Detect which cell encompasses the target text, then output its [x, y] center coordinate. 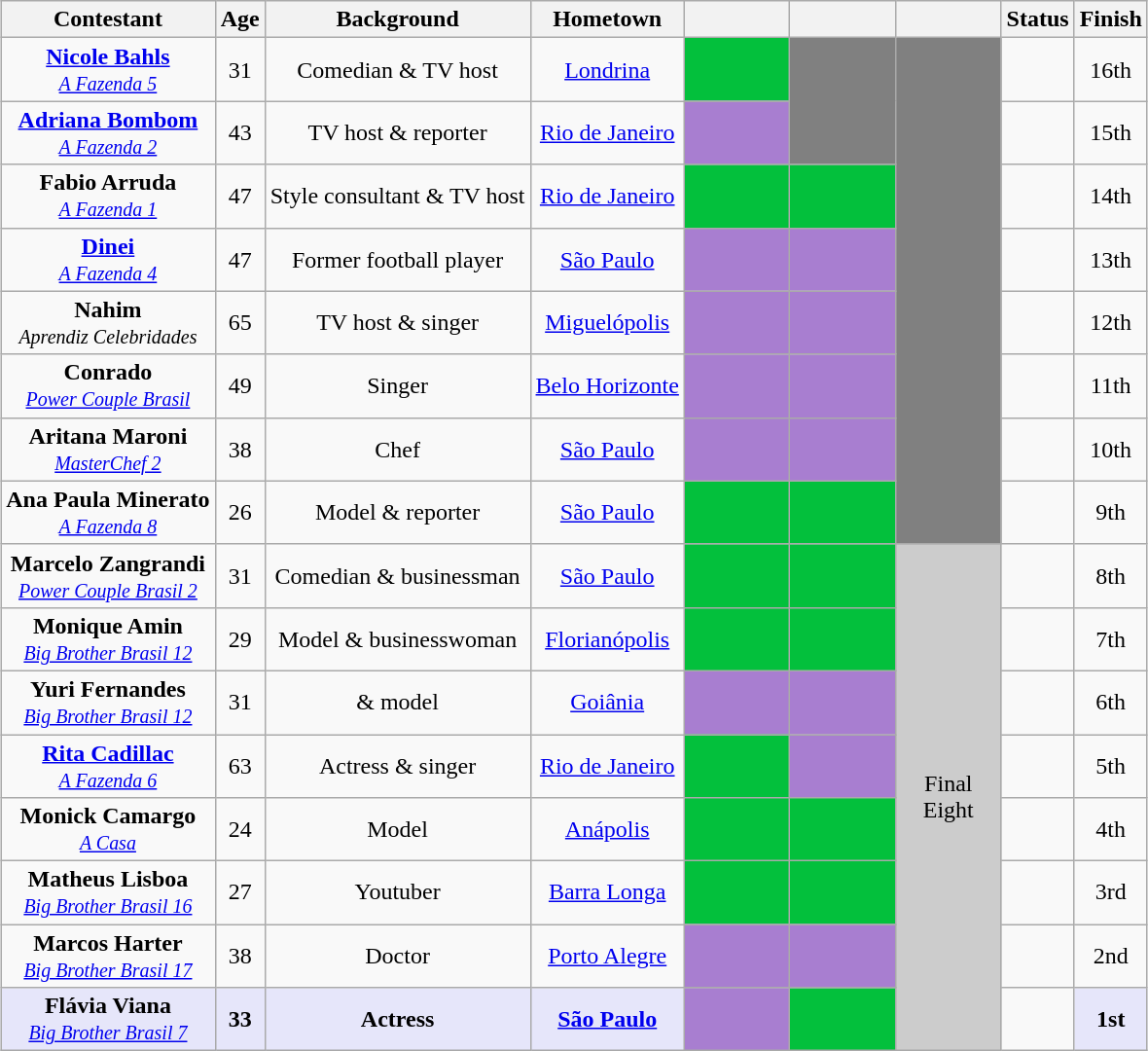
11th [1111, 385]
Miguelópolis [607, 323]
Background [397, 19]
Monick CamargoA Casa [108, 829]
Former football player [397, 259]
Fabio ArrudaA Fazenda 1 [108, 197]
Marcelo ZangrandiPower Couple Brasil 2 [108, 576]
Nicole BahlsA Fazenda 5 [108, 70]
14th [1111, 197]
13th [1111, 259]
Anápolis [607, 829]
7th [1111, 638]
Belo Horizonte [607, 385]
ConradoPower Couple Brasil [108, 385]
Singer [397, 385]
Adriana BombomA Fazenda 2 [108, 132]
Matheus LisboaBig Brother Brasil 16 [108, 893]
NahimAprendiz Celebridades [108, 323]
TV host & singer [397, 323]
Rita CadillacA Fazenda 6 [108, 765]
Marcos HarterBig Brother Brasil 17 [108, 956]
Barra Longa [607, 893]
Hometown [607, 19]
Youtuber [397, 893]
49 [239, 385]
16th [1111, 70]
TV host & reporter [397, 132]
3rd [1111, 893]
Goiânia [607, 703]
33 [239, 1020]
1st [1111, 1020]
Model & businesswoman [397, 638]
Actress & singer [397, 765]
Style consultant & TV host [397, 197]
43 [239, 132]
Doctor [397, 956]
Florianópolis [607, 638]
Actress [397, 1020]
26 [239, 512]
12th [1111, 323]
Flávia VianaBig Brother Brasil 7 [108, 1020]
Final Eight [950, 797]
65 [239, 323]
29 [239, 638]
10th [1111, 450]
Model & reporter [397, 512]
24 [239, 829]
Porto Alegre [607, 956]
Londrina [607, 70]
Comedian & TV host [397, 70]
& model [397, 703]
27 [239, 893]
Finish [1111, 19]
2nd [1111, 956]
9th [1111, 512]
63 [239, 765]
8th [1111, 576]
Chef [397, 450]
Contestant [108, 19]
Yuri FernandesBig Brother Brasil 12 [108, 703]
15th [1111, 132]
5th [1111, 765]
Aritana MaroniMasterChef 2 [108, 450]
Model [397, 829]
Age [239, 19]
4th [1111, 829]
Status [1037, 19]
Comedian & businessman [397, 576]
Monique AminBig Brother Brasil 12 [108, 638]
6th [1111, 703]
Ana Paula MineratoA Fazenda 8 [108, 512]
DineiA Fazenda 4 [108, 259]
